From the cell containing the given text, extract its center point as (x, y) coordinate. 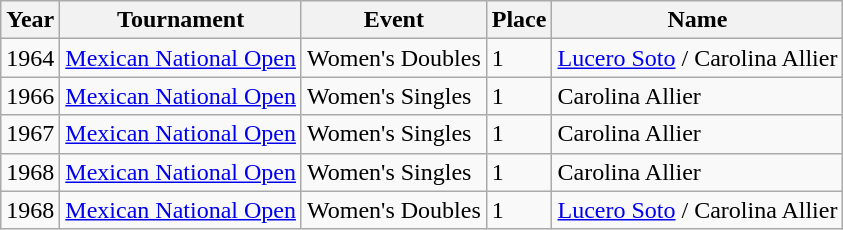
Name (698, 20)
1966 (30, 96)
1964 (30, 58)
Year (30, 20)
Tournament (181, 20)
Place (519, 20)
1967 (30, 134)
Event (394, 20)
